Return [X, Y] of the center of cell containing provided text 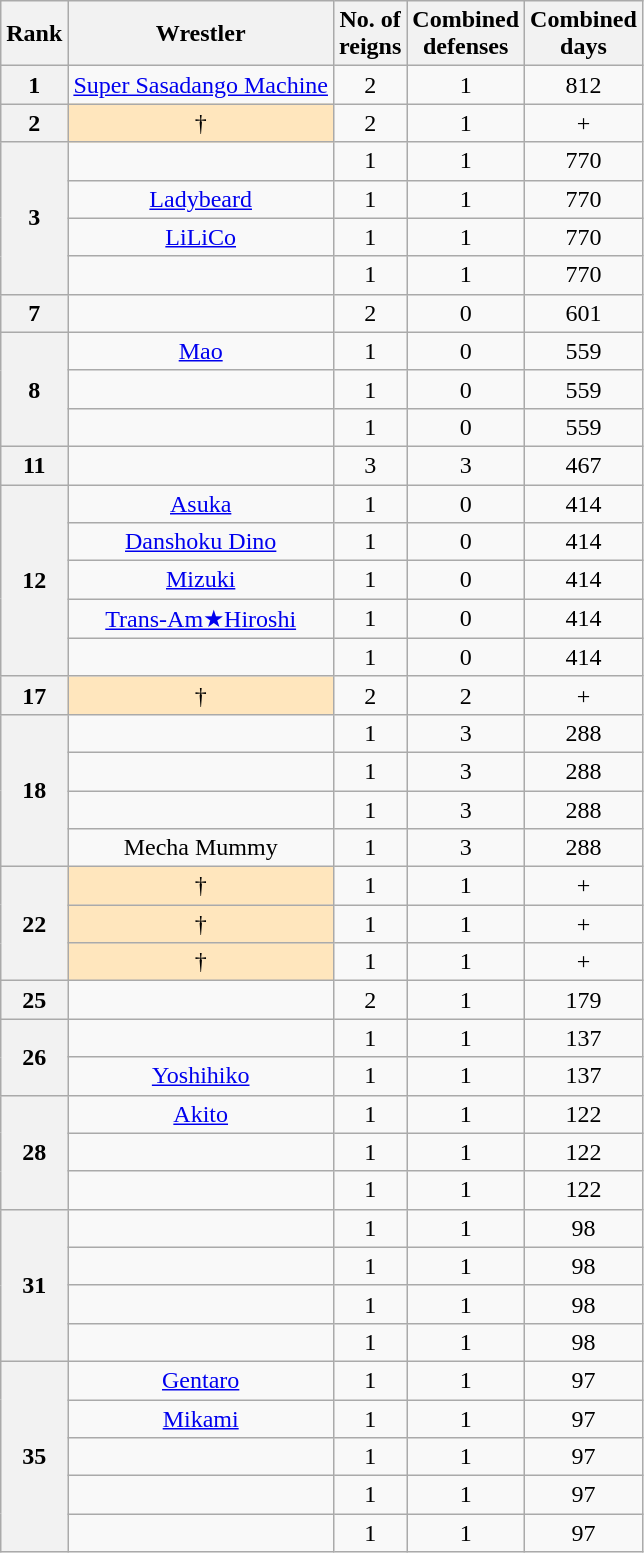
No. ofreigns [370, 34]
11 [34, 465]
Combineddefenses [466, 34]
Wrestler [201, 34]
LiLiCo [201, 237]
Mikami [201, 1419]
Danshoku Dino [201, 542]
Asuka [201, 503]
601 [584, 313]
Trans-Am★Hiroshi [201, 619]
Mao [201, 351]
28 [34, 1152]
35 [34, 1456]
17 [34, 695]
Mizuki [201, 580]
Combineddays [584, 34]
22 [34, 924]
31 [34, 1285]
Rank [34, 34]
12 [34, 580]
812 [584, 85]
Akito [201, 1114]
18 [34, 790]
26 [34, 1057]
Ladybeard [201, 199]
Super Sasadango Machine [201, 85]
7 [34, 313]
8 [34, 389]
Gentaro [201, 1380]
25 [34, 1000]
Yoshihiko [201, 1076]
467 [584, 465]
179 [584, 1000]
Mecha Mummy [201, 848]
